From the cell containing the given text, extract its center point as [X, Y] coordinate. 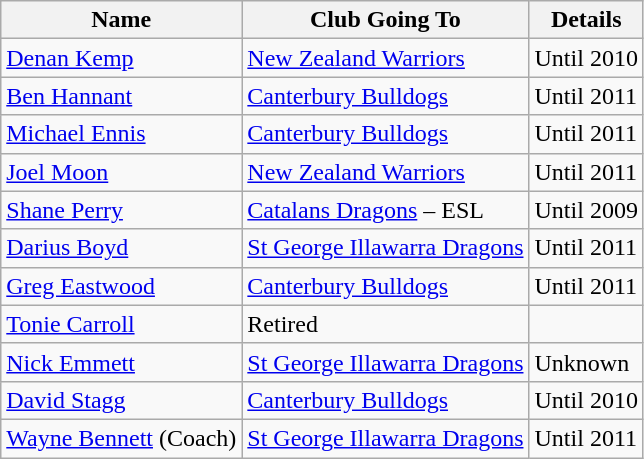
Nick Emmett [122, 362]
Ben Hannant [122, 96]
Until 2009 [586, 210]
Club Going To [386, 20]
Darius Boyd [122, 248]
Joel Moon [122, 172]
Retired [386, 324]
Greg Eastwood [122, 286]
Michael Ennis [122, 134]
Tonie Carroll [122, 324]
Shane Perry [122, 210]
Wayne Bennett (Coach) [122, 438]
David Stagg [122, 400]
Name [122, 20]
Catalans Dragons – ESL [386, 210]
Details [586, 20]
Denan Kemp [122, 58]
Unknown [586, 362]
